Detect which cell encompasses the target text, then output its [x, y] center coordinate. 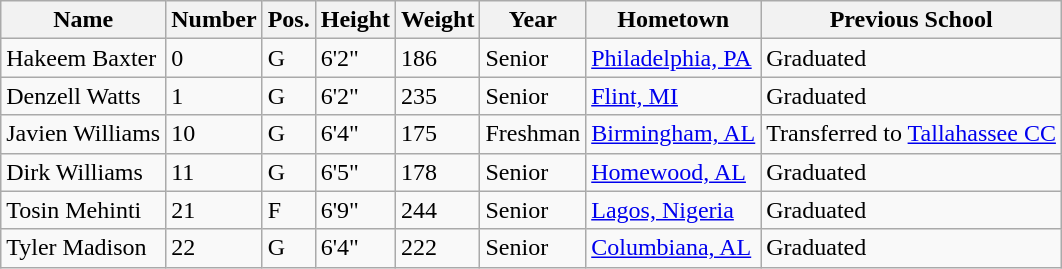
Weight [438, 20]
Previous School [912, 20]
Lagos, Nigeria [674, 210]
Freshman [533, 134]
Height [355, 20]
F [288, 210]
10 [214, 134]
175 [438, 134]
1 [214, 96]
Flint, MI [674, 96]
Hakeem Baxter [84, 58]
0 [214, 58]
Dirk Williams [84, 172]
Birmingham, AL [674, 134]
178 [438, 172]
Homewood, AL [674, 172]
6'5" [355, 172]
Hometown [674, 20]
Columbiana, AL [674, 248]
22 [214, 248]
235 [438, 96]
Tosin Mehinti [84, 210]
Number [214, 20]
6'9" [355, 210]
Javien Williams [84, 134]
186 [438, 58]
Transferred to Tallahassee CC [912, 134]
Year [533, 20]
Denzell Watts [84, 96]
Name [84, 20]
222 [438, 248]
244 [438, 210]
Philadelphia, PA [674, 58]
21 [214, 210]
Pos. [288, 20]
11 [214, 172]
Tyler Madison [84, 248]
